Find where the given text appears and provide that cell's center as (X, Y) coordinate. 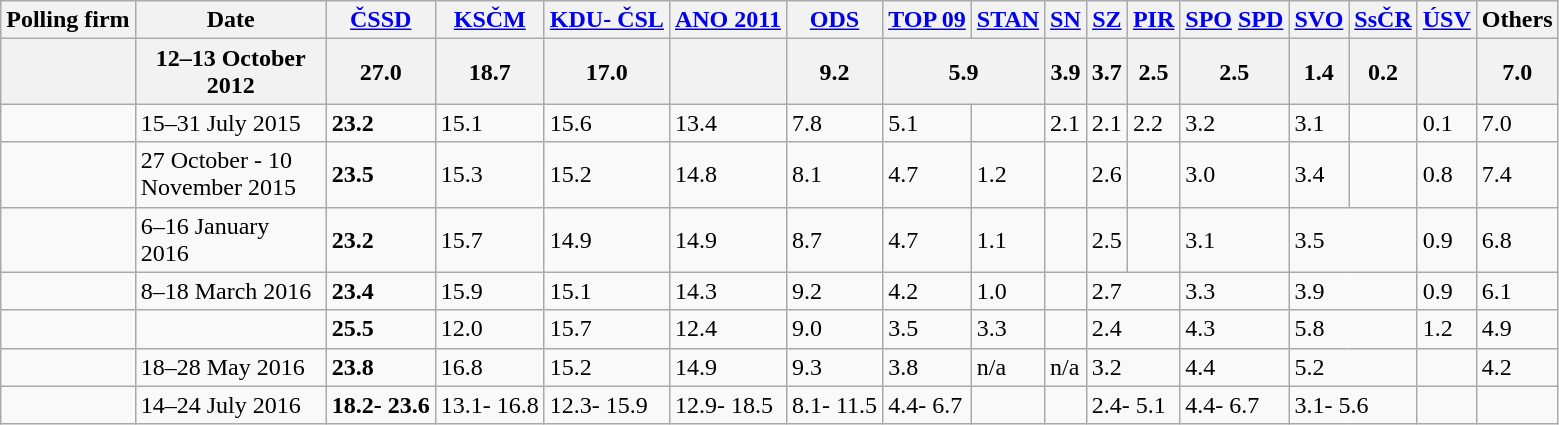
8.1 (834, 174)
16.8 (490, 367)
SZ (1106, 20)
ÚSV (1446, 20)
ČSSD (380, 20)
8–18 March 2016 (230, 291)
12.3- 15.9 (606, 405)
7.8 (834, 123)
12.0 (490, 329)
8.7 (834, 240)
6.1 (1517, 291)
9.0 (834, 329)
TOP 09 (928, 20)
3.8 (928, 367)
3.0 (1234, 174)
23.5 (380, 174)
15–31 July 2015 (230, 123)
14–24 July 2016 (230, 405)
12.9- 18.5 (728, 405)
7.4 (1517, 174)
25.5 (380, 329)
Date (230, 20)
12–13 October 2012 (230, 72)
4.4 (1234, 367)
3.1- 5.6 (1353, 405)
STAN (1008, 20)
ANO 2011 (728, 20)
SN (1066, 20)
4.3 (1234, 329)
KDU- ČSL (606, 20)
14.8 (728, 174)
14.3 (728, 291)
27 October - 10 November 2015 (230, 174)
27.0 (380, 72)
5.8 (1353, 329)
6–16 January 2016 (230, 240)
18.7 (490, 72)
1.4 (1319, 72)
13.4 (728, 123)
15.9 (490, 291)
8.1- 11.5 (834, 405)
13.1- 16.8 (490, 405)
15.6 (606, 123)
0.1 (1446, 123)
2.4- 5.1 (1132, 405)
12.4 (728, 329)
23.4 (380, 291)
0.8 (1446, 174)
0.2 (1383, 72)
5.9 (964, 72)
2.6 (1106, 174)
1.0 (1008, 291)
3.7 (1106, 72)
2.4 (1132, 329)
17.0 (606, 72)
23.8 (380, 367)
6.8 (1517, 240)
2.7 (1132, 291)
9.3 (834, 367)
5.2 (1353, 367)
2.2 (1153, 123)
18–28 May 2016 (230, 367)
SPO SPD (1234, 20)
SsČR (1383, 20)
3.4 (1319, 174)
KSČM (490, 20)
SVO (1319, 20)
1.1 (1008, 240)
18.2- 23.6 (380, 405)
4.9 (1517, 329)
15.3 (490, 174)
Polling firm (68, 20)
ODS (834, 20)
5.1 (928, 123)
PIR (1153, 20)
Others (1517, 20)
